Return the [x, y] coordinate for the center point of the cell that contains the specified text.  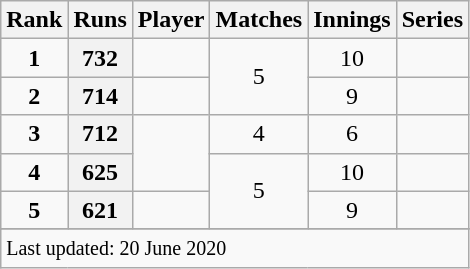
6 [352, 134]
Rank [34, 20]
Last updated: 20 June 2020 [235, 248]
732 [100, 58]
712 [100, 134]
621 [100, 210]
Innings [352, 20]
3 [34, 134]
1 [34, 58]
Series [432, 20]
Player [171, 20]
625 [100, 172]
Runs [100, 20]
714 [100, 96]
Matches [259, 20]
2 [34, 96]
